Identify which cell holds the provided text, then report its [X, Y] central coordinate. 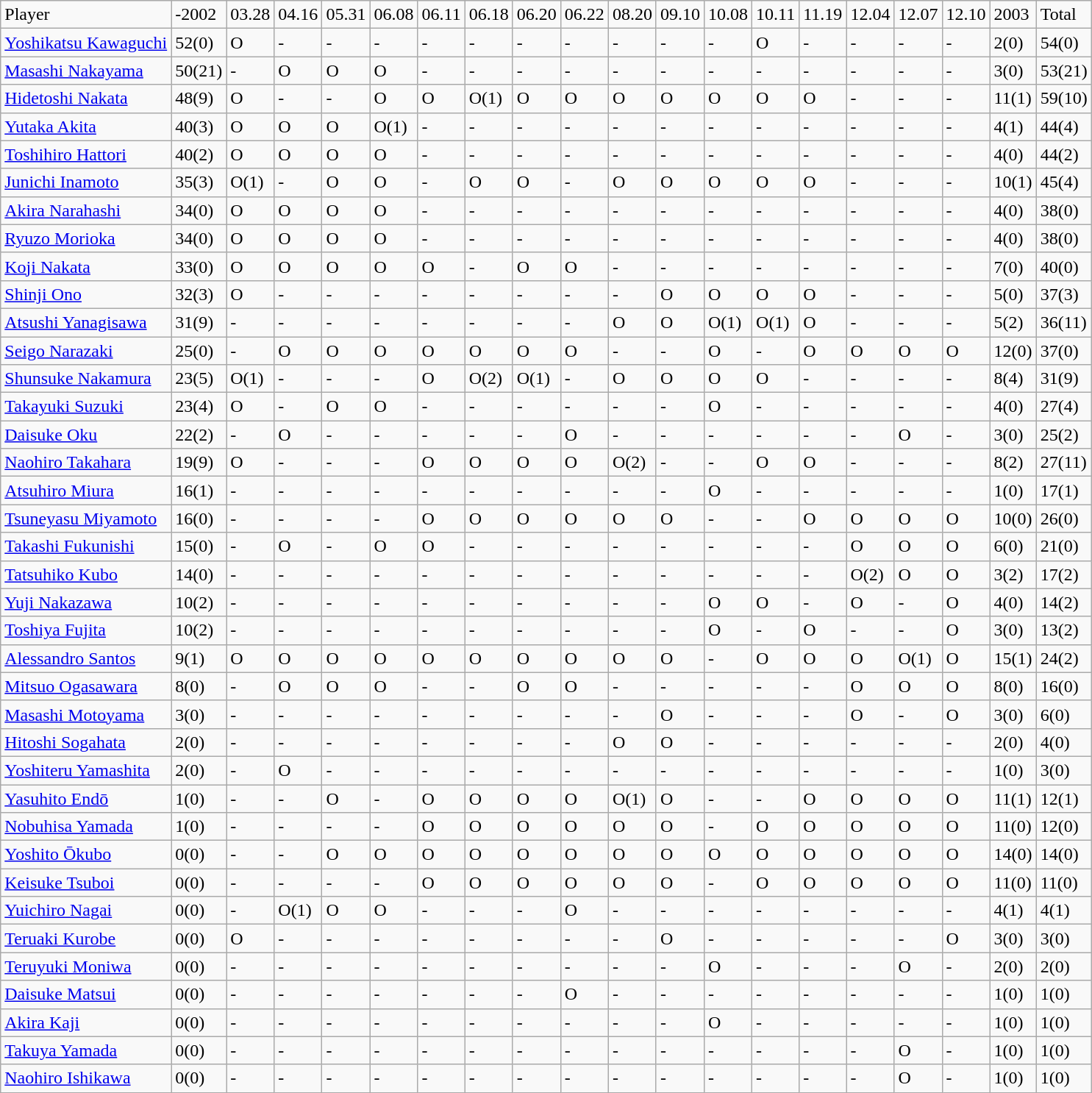
Yoshiteru Yamashita [86, 770]
Takashi Fukunishi [86, 546]
03.28 [250, 15]
12.10 [966, 15]
Akira Narahashi [86, 210]
54(0) [1063, 43]
44(2) [1063, 154]
36(11) [1063, 322]
Atsuhiro Miura [86, 491]
05.31 [346, 15]
Daisuke Oku [86, 435]
Teruyuki Moniwa [86, 966]
04.16 [299, 15]
59(10) [1063, 99]
06.11 [441, 15]
26(0) [1063, 519]
25(0) [199, 351]
9(1) [199, 658]
11.19 [823, 15]
24(2) [1063, 658]
22(2) [199, 435]
48(9) [199, 99]
15(0) [199, 546]
7(0) [1013, 266]
09.10 [679, 15]
27(4) [1063, 407]
Alessandro Santos [86, 658]
52(0) [199, 43]
Yoshito Ōkubo [86, 855]
15(1) [1013, 658]
06.22 [584, 15]
5(2) [1013, 322]
16(1) [199, 491]
Naohiro Ishikawa [86, 1078]
Masashi Motoyama [86, 714]
Total [1063, 15]
Shunsuke Nakamura [86, 379]
Yasuhito Endō [86, 798]
Akira Kaji [86, 1022]
2003 [1013, 15]
44(4) [1063, 127]
Toshihiro Hattori [86, 154]
Keisuke Tsuboi [86, 883]
Takuya Yamada [86, 1050]
27(11) [1063, 463]
17(2) [1063, 574]
40(2) [199, 154]
Naohiro Takahara [86, 463]
19(9) [199, 463]
45(4) [1063, 182]
25(2) [1063, 435]
10.08 [728, 15]
Yoshikatsu Kawaguchi [86, 43]
08.20 [632, 15]
53(21) [1063, 71]
06.18 [488, 15]
Ryuzo Morioka [86, 238]
12(1) [1063, 798]
14(2) [1063, 602]
8(4) [1013, 379]
Tsuneyasu Miyamoto [86, 519]
Yuji Nakazawa [86, 602]
35(3) [199, 182]
Hidetoshi Nakata [86, 99]
Shinji Ono [86, 294]
10(0) [1013, 519]
17(1) [1063, 491]
06.08 [394, 15]
37(3) [1063, 294]
Takayuki Suzuki [86, 407]
Hitoshi Sogahata [86, 742]
32(3) [199, 294]
Tatsuhiko Kubo [86, 574]
8(2) [1013, 463]
10.11 [776, 15]
-2002 [199, 15]
Mitsuo Ogasawara [86, 686]
Yutaka Akita [86, 127]
Teruaki Kurobe [86, 939]
5(0) [1013, 294]
33(0) [199, 266]
Seigo Narazaki [86, 351]
50(21) [199, 71]
23(5) [199, 379]
Toshiya Fujita [86, 630]
37(0) [1063, 351]
Koji Nakata [86, 266]
40(0) [1063, 266]
23(4) [199, 407]
12.07 [918, 15]
06.20 [537, 15]
13(2) [1063, 630]
Player [86, 15]
Nobuhisa Yamada [86, 827]
Daisuke Matsui [86, 994]
Yuichiro Nagai [86, 911]
40(3) [199, 127]
10(1) [1013, 182]
Atsushi Yanagisawa [86, 322]
21(0) [1063, 546]
Junichi Inamoto [86, 182]
Masashi Nakayama [86, 71]
12.04 [871, 15]
3(2) [1013, 574]
